Detect which cell encompasses the target text, then output its [X, Y] center coordinate. 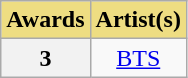
BTS [138, 58]
3 [46, 58]
Artist(s) [138, 20]
Awards [46, 20]
